Scan for the cell matching the given text and deliver its [X, Y] coordinate at center. 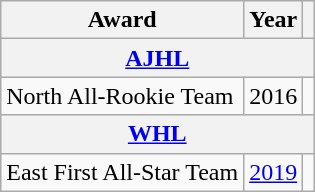
Award [122, 20]
2016 [274, 96]
AJHL [158, 58]
Year [274, 20]
WHL [158, 134]
East First All-Star Team [122, 172]
2019 [274, 172]
North All-Rookie Team [122, 96]
